From the cell containing the given text, extract its center point as [x, y] coordinate. 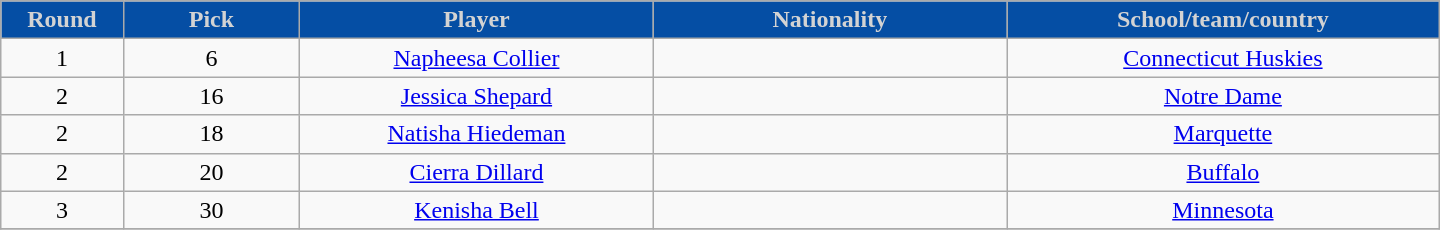
Jessica Shepard [476, 96]
School/team/country [1224, 20]
Cierra Dillard [476, 172]
1 [62, 58]
Buffalo [1224, 172]
Nationality [830, 20]
16 [212, 96]
Player [476, 20]
Minnesota [1224, 210]
3 [62, 210]
Marquette [1224, 134]
Napheesa Collier [476, 58]
Pick [212, 20]
Round [62, 20]
Notre Dame [1224, 96]
Kenisha Bell [476, 210]
Connecticut Huskies [1224, 58]
Natisha Hiedeman [476, 134]
6 [212, 58]
18 [212, 134]
20 [212, 172]
30 [212, 210]
